Determine the [x, y] coordinate at the center of the cell enclosing the given text.  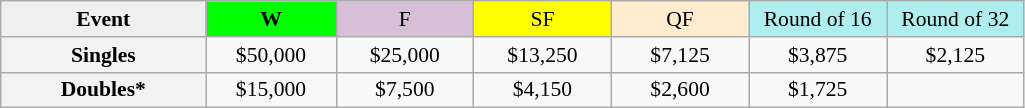
$7,125 [680, 55]
$15,000 [271, 90]
Singles [104, 55]
$50,000 [271, 55]
$4,150 [543, 90]
$7,500 [405, 90]
SF [543, 19]
$25,000 [405, 55]
$13,250 [543, 55]
Event [104, 19]
Round of 32 [955, 19]
W [271, 19]
$3,875 [818, 55]
$2,125 [955, 55]
$2,600 [680, 90]
QF [680, 19]
Round of 16 [818, 19]
Doubles* [104, 90]
F [405, 19]
$1,725 [818, 90]
